Locate the cell with the specified text and output its (X, Y) center coordinate. 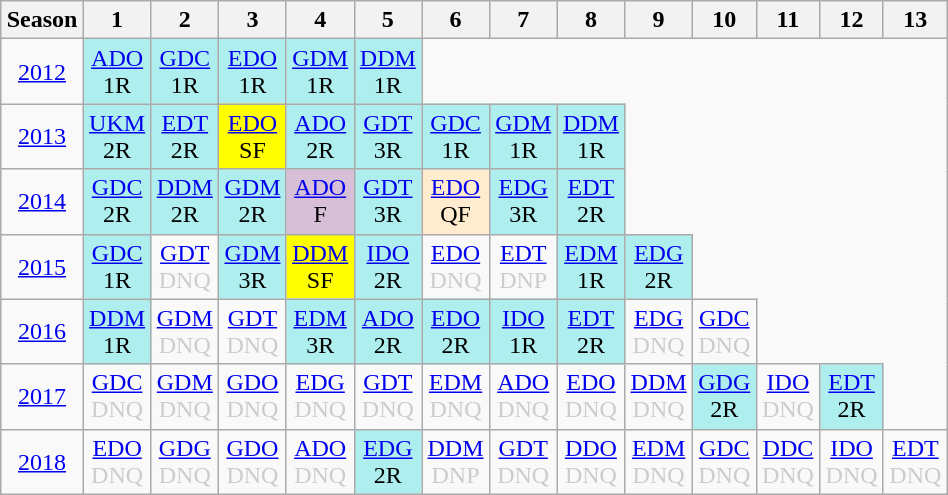
2 (185, 20)
DDMSF (320, 266)
GDM2R (253, 202)
EDM3R (320, 332)
5 (388, 20)
DDM2R (185, 202)
GDGDNQ (185, 462)
EDOSF (253, 136)
1 (117, 20)
2018 (42, 462)
EDO1R (253, 72)
EDTDNQ (915, 462)
DDMDNP (456, 462)
2015 (42, 266)
ADOF (320, 202)
ADO1R (117, 72)
12 (852, 20)
4 (320, 20)
2016 (42, 332)
2012 (42, 72)
GDC2R (117, 202)
IDO2R (388, 266)
IDO1R (523, 332)
DDCDNQ (788, 462)
GDG2R (724, 396)
2017 (42, 396)
11 (788, 20)
EDG3R (523, 202)
EDM1R (591, 266)
EDTDNP (523, 266)
DDODNQ (591, 462)
EDO2R (456, 332)
GDM3R (253, 266)
Season (42, 20)
7 (523, 20)
8 (591, 20)
DDMDNQ (659, 396)
EDOQF (456, 202)
13 (915, 20)
3 (253, 20)
UKM2R (117, 136)
9 (659, 20)
2014 (42, 202)
10 (724, 20)
6 (456, 20)
2013 (42, 136)
